Return [x, y] of the center of cell containing provided text 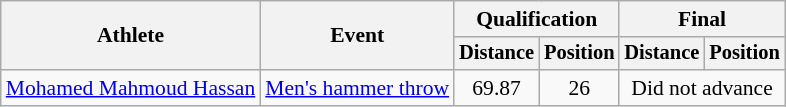
69.87 [496, 88]
Qualification [536, 19]
Athlete [131, 36]
Event [357, 36]
Mohamed Mahmoud Hassan [131, 88]
Final [702, 19]
26 [579, 88]
Men's hammer throw [357, 88]
Did not advance [702, 88]
